Output the [X, Y] coordinate of the center of the cell containing the given text.  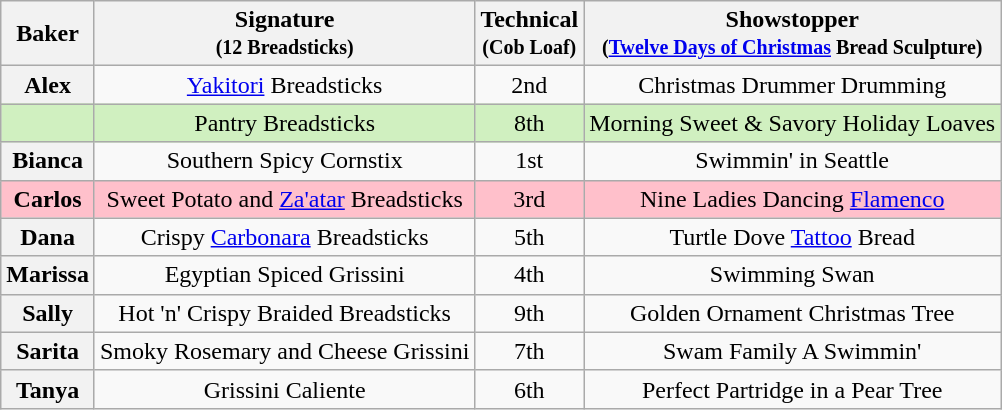
Technical(Cob Loaf) [530, 34]
2nd [530, 85]
Christmas Drummer Drumming [792, 85]
Showstopper(Twelve Days of Christmas Bread Sculpture) [792, 34]
Turtle Dove Tattoo Bread [792, 237]
Marissa [48, 275]
Pantry Breadsticks [284, 123]
Sarita [48, 351]
1st [530, 161]
Hot 'n' Crispy Braided Breadsticks [284, 313]
Alex [48, 85]
Perfect Partridge in a Pear Tree [792, 389]
Bianca [48, 161]
Yakitori Breadsticks [284, 85]
Signature(12 Breadsticks) [284, 34]
Swimmin' in Seattle [792, 161]
Southern Spicy Cornstix [284, 161]
Nine Ladies Dancing Flamenco [792, 199]
Baker [48, 34]
Egyptian Spiced Grissini [284, 275]
Morning Sweet & Savory Holiday Loaves [792, 123]
Golden Ornament Christmas Tree [792, 313]
Grissini Caliente [284, 389]
Dana [48, 237]
8th [530, 123]
4th [530, 275]
Crispy Carbonara Breadsticks [284, 237]
Tanya [48, 389]
5th [530, 237]
Sweet Potato and Za'atar Breadsticks [284, 199]
7th [530, 351]
Smoky Rosemary and Cheese Grissini [284, 351]
Swimming Swan [792, 275]
3rd [530, 199]
Sally [48, 313]
Swam Family A Swimmin' [792, 351]
6th [530, 389]
9th [530, 313]
Carlos [48, 199]
